Scan for the cell matching the given text and deliver its [X, Y] coordinate at center. 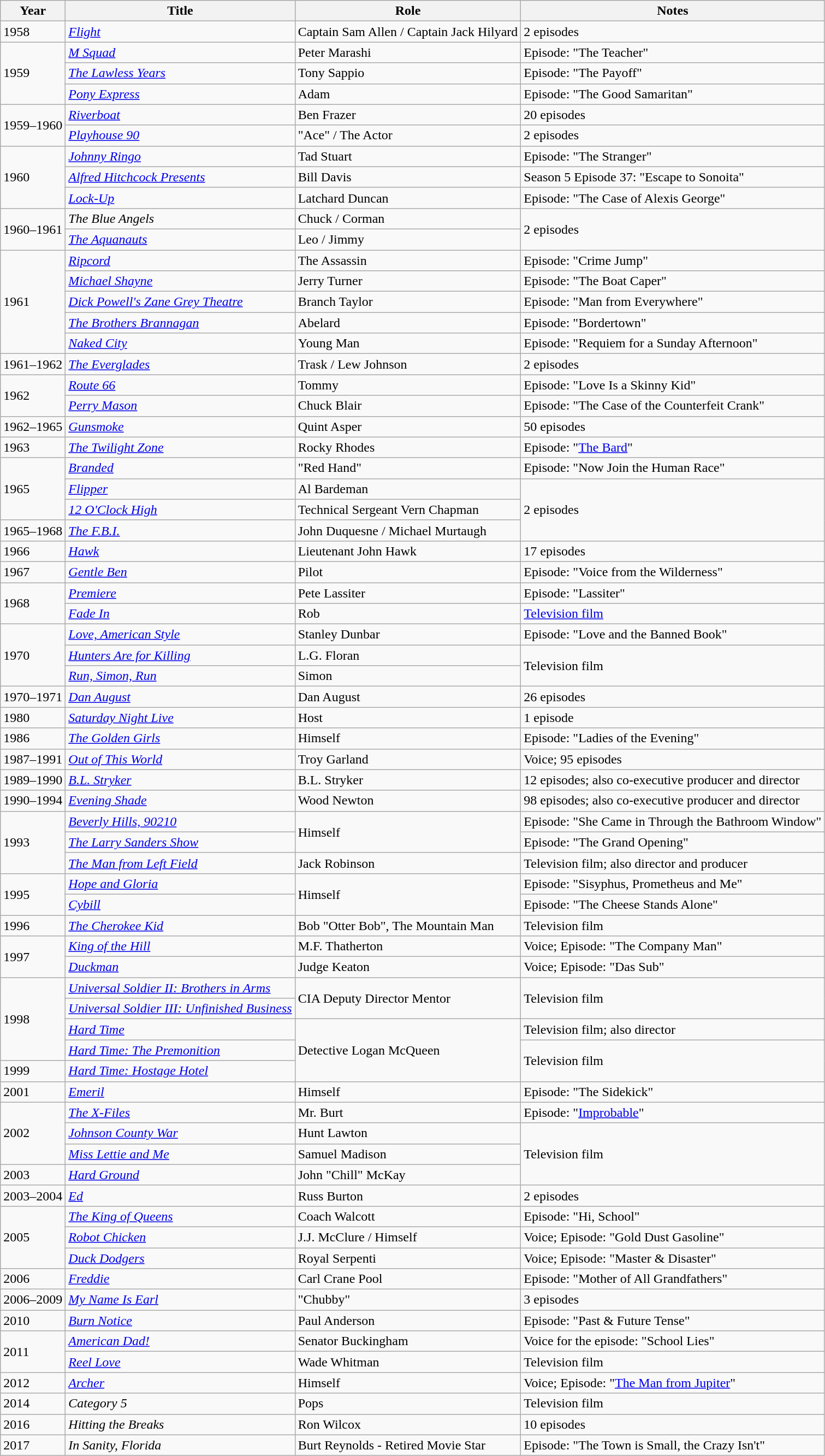
Episode: "The Stranger" [673, 156]
Episode: "Past & Future Tense" [673, 1321]
2005 [33, 1237]
Hitting the Breaks [180, 1424]
Simon [408, 676]
Episode: "The Case of Alexis George" [673, 198]
Al Bardeman [408, 489]
Episode: "The Town is Small, the Crazy Isn't" [673, 1445]
Judge Keaton [408, 967]
1990–1994 [33, 801]
"Chubby" [408, 1300]
2006 [33, 1279]
Voice; Episode: "The Man from Jupiter" [673, 1383]
1970 [33, 655]
CIA Deputy Director Mentor [408, 998]
Episode: "Improbable" [673, 1112]
The Man from Left Field [180, 863]
John "Chill" McKay [408, 1175]
Episode: "Now Join the Human Race" [673, 468]
17 episodes [673, 551]
The F.B.I. [180, 530]
1987–1991 [33, 759]
Television film; also director and producer [673, 863]
The Cherokee Kid [180, 926]
Ben Frazer [408, 115]
Miss Lettie and Me [180, 1154]
Alfred Hitchcock Presents [180, 177]
The Aquanauts [180, 239]
Out of This World [180, 759]
Lock-Up [180, 198]
Episode: "Crime Jump" [673, 261]
Wade Whitman [408, 1362]
Season 5 Episode 37: "Escape to Sonoita" [673, 177]
Notes [673, 11]
1996 [33, 926]
Episode: "The Grand Opening" [673, 842]
Gunsmoke [180, 427]
The King of Queens [180, 1216]
1962 [33, 395]
Hunt Lawton [408, 1133]
2006–2009 [33, 1300]
2002 [33, 1133]
Mr. Burt [408, 1112]
1986 [33, 738]
12 episodes; also co-executive producer and director [673, 780]
Voice; Episode: "Master & Disaster" [673, 1258]
M Squad [180, 52]
Archer [180, 1383]
Jack Robinson [408, 863]
Technical Sergeant Vern Chapman [408, 510]
Hard Time: The Premonition [180, 1050]
3 episodes [673, 1300]
Route 66 [180, 385]
Lieutenant John Hawk [408, 551]
The Twilight Zone [180, 447]
Bob "Otter Bob", The Mountain Man [408, 926]
Captain Sam Allen / Captain Jack Hilyard [408, 32]
Episode: "Ladies of the Evening" [673, 738]
Troy Garland [408, 759]
Episode: "Requiem for a Sunday Afternoon" [673, 344]
1958 [33, 32]
Peter Marashi [408, 52]
Gentle Ben [180, 572]
Leo / Jimmy [408, 239]
1968 [33, 603]
Voice; 95 episodes [673, 759]
Samuel Madison [408, 1154]
Duck Dodgers [180, 1258]
Episode: "Mother of All Grandfathers" [673, 1279]
Episode: "She Came in Through the Bathroom Window" [673, 821]
Hard Ground [180, 1175]
1967 [33, 572]
Title [180, 11]
Michael Shayne [180, 281]
Episode: "The Cheese Stands Alone" [673, 904]
2010 [33, 1321]
"Ace" / The Actor [408, 135]
My Name Is Earl [180, 1300]
Reel Love [180, 1362]
Television film; also director [673, 1029]
Chuck Blair [408, 406]
Naked City [180, 344]
Tony Sappio [408, 73]
Voice for the episode: "School Lies" [673, 1341]
12 O'Clock High [180, 510]
"Red Hand" [408, 468]
Episode: "Lassiter" [673, 593]
Beverly Hills, 90210 [180, 821]
American Dad! [180, 1341]
The Larry Sanders Show [180, 842]
Episode: "Man from Everywhere" [673, 302]
1993 [33, 842]
Perry Mason [180, 406]
1 episode [673, 718]
Freddie [180, 1279]
2003 [33, 1175]
Dick Powell's Zane Grey Theatre [180, 302]
Tommy [408, 385]
Episode: "The Boat Caper" [673, 281]
Hope and Gloria [180, 884]
Adam [408, 94]
Robot Chicken [180, 1237]
1989–1990 [33, 780]
Voice; Episode: "Das Sub" [673, 967]
Emeril [180, 1092]
Ed [180, 1195]
Year [33, 11]
John Duquesne / Michael Murtaugh [408, 530]
Premiere [180, 593]
Love, American Style [180, 635]
Universal Soldier III: Unfinished Business [180, 1009]
Hawk [180, 551]
The X-Files [180, 1112]
Hunters Are for Killing [180, 655]
2003–2004 [33, 1195]
Senator Buckingham [408, 1341]
1959 [33, 73]
Fade In [180, 614]
1960–1961 [33, 229]
Hard Time: Hostage Hotel [180, 1071]
Johnson County War [180, 1133]
Royal Serpenti [408, 1258]
The Everglades [180, 364]
Branded [180, 468]
Voice; Episode: "Gold Dust Gasoline" [673, 1237]
Pete Lassiter [408, 593]
Russ Burton [408, 1195]
1998 [33, 1019]
Ron Wilcox [408, 1424]
The Blue Angels [180, 218]
1970–1971 [33, 697]
10 episodes [673, 1424]
Voice; Episode: "The Company Man" [673, 946]
The Assassin [408, 261]
1999 [33, 1071]
Burn Notice [180, 1321]
Episode: "Love Is a Skinny Kid" [673, 385]
The Golden Girls [180, 738]
Young Man [408, 344]
Wood Newton [408, 801]
Episode: "Love and the Banned Book" [673, 635]
Episode: "The Payoff" [673, 73]
98 episodes; also co-executive producer and director [673, 801]
M.F. Thatherton [408, 946]
2001 [33, 1092]
Riverboat [180, 115]
Episode: "The Case of the Counterfeit Crank" [673, 406]
Burt Reynolds - Retired Movie Star [408, 1445]
2016 [33, 1424]
1963 [33, 447]
Pops [408, 1404]
20 episodes [673, 115]
Flight [180, 32]
The Brothers Brannagan [180, 323]
The Lawless Years [180, 73]
Coach Walcott [408, 1216]
King of the Hill [180, 946]
Pony Express [180, 94]
1995 [33, 894]
Hard Time [180, 1029]
Bill Davis [408, 177]
1961–1962 [33, 364]
J.J. McClure / Himself [408, 1237]
2017 [33, 1445]
Quint Asper [408, 427]
1961 [33, 302]
1962–1965 [33, 427]
2011 [33, 1352]
2014 [33, 1404]
Episode: "The Bard" [673, 447]
Latchard Duncan [408, 198]
Playhouse 90 [180, 135]
Role [408, 11]
Episode: "Voice from the Wilderness" [673, 572]
Cybill [180, 904]
Episode: "Sisyphus, Prometheus and Me" [673, 884]
Rob [408, 614]
Abelard [408, 323]
Evening Shade [180, 801]
Category 5 [180, 1404]
Episode: "Hi, School" [673, 1216]
In Sanity, Florida [180, 1445]
1965 [33, 489]
Episode: "The Sidekick" [673, 1092]
Stanley Dunbar [408, 635]
Episode: "Bordertown" [673, 323]
Paul Anderson [408, 1321]
Carl Crane Pool [408, 1279]
Pilot [408, 572]
1997 [33, 957]
Trask / Lew Johnson [408, 364]
Rocky Rhodes [408, 447]
Jerry Turner [408, 281]
1980 [33, 718]
Tad Stuart [408, 156]
1959–1960 [33, 125]
1965–1968 [33, 530]
2012 [33, 1383]
Chuck / Corman [408, 218]
1966 [33, 551]
Detective Logan McQueen [408, 1050]
Episode: "The Teacher" [673, 52]
Johnny Ringo [180, 156]
Flipper [180, 489]
Ripcord [180, 261]
Host [408, 718]
Branch Taylor [408, 302]
Run, Simon, Run [180, 676]
50 episodes [673, 427]
1960 [33, 177]
Saturday Night Live [180, 718]
Universal Soldier II: Brothers in Arms [180, 988]
Duckman [180, 967]
L.G. Floran [408, 655]
Episode: "The Good Samaritan" [673, 94]
26 episodes [673, 697]
